Return the [X, Y] coordinate for the center point of the cell that contains the specified text.  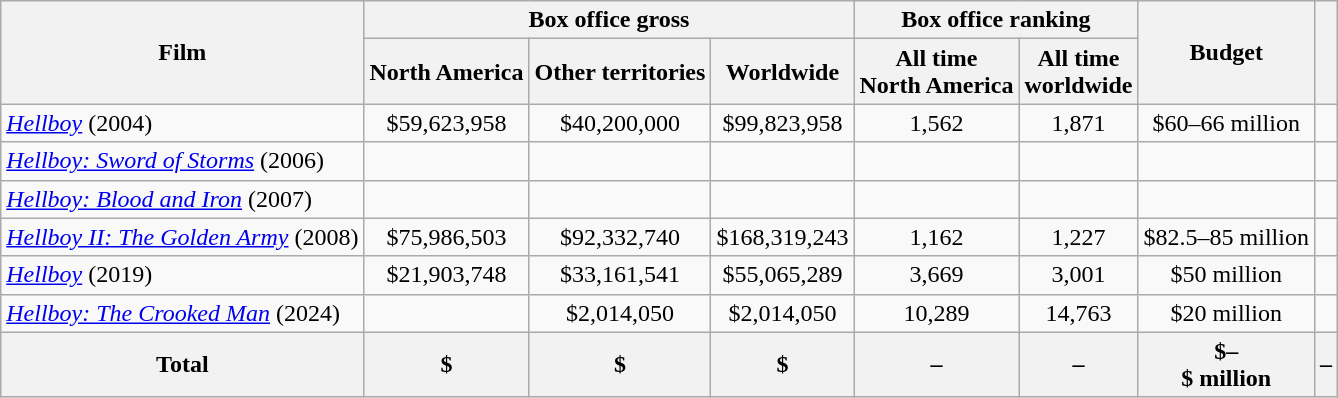
Worldwide [782, 72]
$21,903,748 [446, 275]
All time North America [936, 72]
$–$ million [1226, 364]
10,289 [936, 313]
Hellboy: Blood and Iron (2007) [182, 199]
3,001 [1078, 275]
1,162 [936, 237]
Hellboy: Sword of Storms (2006) [182, 161]
North America [446, 72]
Budget [1226, 52]
$55,065,289 [782, 275]
Film [182, 52]
$33,161,541 [620, 275]
$20 million [1226, 313]
Total [182, 364]
1,227 [1078, 237]
3,669 [936, 275]
$40,200,000 [620, 123]
All time worldwide [1078, 72]
Hellboy (2004) [182, 123]
1,562 [936, 123]
Other territories [620, 72]
$75,986,503 [446, 237]
$60–66 million [1226, 123]
14,763 [1078, 313]
Box office ranking [996, 20]
Hellboy (2019) [182, 275]
$59,623,958 [446, 123]
1,871 [1078, 123]
Box office gross [609, 20]
$168,319,243 [782, 237]
$99,823,958 [782, 123]
Hellboy II: The Golden Army (2008) [182, 237]
Hellboy: The Crooked Man (2024) [182, 313]
$82.5–85 million [1226, 237]
$50 million [1226, 275]
$92,332,740 [620, 237]
